Return (X, Y) of the center of cell containing provided text 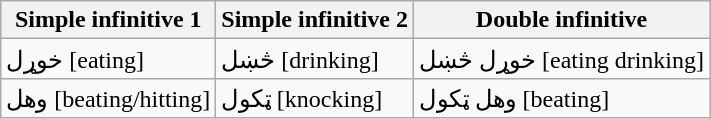
Simple infinitive 2 (315, 20)
وهل [beating/hitting] (108, 98)
Simple infinitive 1 (108, 20)
خوړل څښل [eating drinking] (562, 59)
ټکول [knocking] (315, 98)
خوړل [eating] (108, 59)
Double infinitive (562, 20)
څښل [drinking] (315, 59)
وهل ټکول [beating] (562, 98)
